Identify which cell holds the provided text, then report its (x, y) central coordinate. 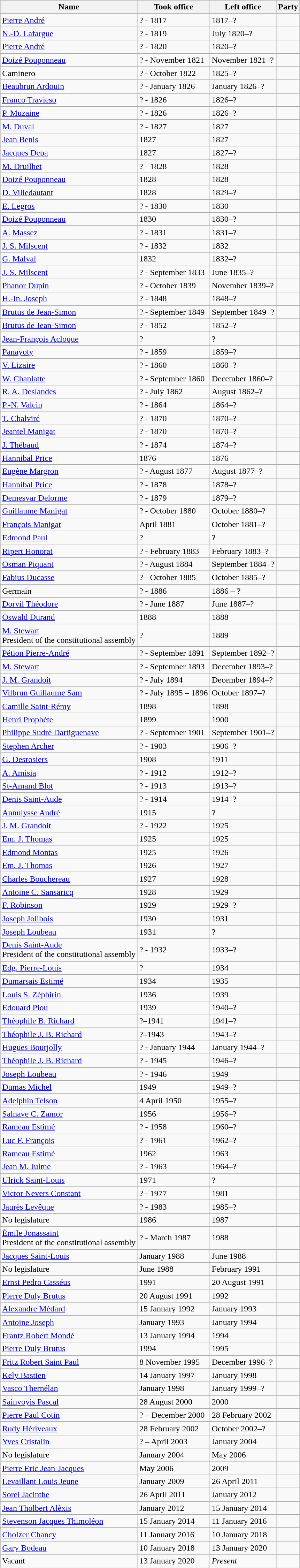
? - 1828 (174, 166)
Jean Benis (69, 139)
Jean Tholbert Alèxis (69, 1508)
Denis Saint-Aude (69, 799)
1860–? (243, 365)
Jeantel Manigat (69, 432)
? - 1913 (174, 786)
February 1883–? (243, 551)
M. Stewart (69, 667)
1986 (174, 1220)
1832–? (243, 259)
Adelphin Telson (69, 1101)
Left office (243, 7)
Pétion Pierre-André (69, 653)
Théophile B. Richard (69, 1021)
January 1999–? (243, 1388)
1914–? (243, 799)
January 1994 (243, 1322)
January 1944–? (243, 1048)
1825–? (243, 73)
Vacant (69, 1561)
Annulysse André (69, 813)
1956 (174, 1114)
June 1835–? (243, 272)
1936 (174, 994)
? - July 1862 (174, 392)
1817–? (243, 20)
? - January 1944 (174, 1048)
? - June 1887 (174, 604)
Oswald Durand (69, 617)
Jean-François Acloque (69, 338)
? - July 1895 – 1896 (174, 693)
Sorel Jacinthe (69, 1495)
Luc F. François (69, 1140)
October 1897–? (243, 693)
1930 (174, 919)
Guillaume Manigat (69, 511)
M. Duval (69, 126)
Germain (69, 591)
1820–? (243, 47)
1831–? (243, 233)
Victor Nevers Constant (69, 1193)
1955–? (243, 1101)
1874–? (243, 445)
? - 1852 (174, 325)
Caminero (69, 73)
1956–? (243, 1114)
? - 1961 (174, 1140)
1886 – ? (243, 591)
Vasco Thernélan (69, 1388)
? - October 1822 (174, 73)
? - September 1893 (174, 667)
Kely Bastien (69, 1375)
Eugène Margron (69, 471)
Jean M. Julme (69, 1167)
January 2009 (174, 1482)
1946–? (243, 1061)
Stephen Archer (69, 746)
1829–? (243, 193)
Jaurès Levêque (69, 1207)
Antoine Joseph (69, 1322)
Edouard Piou (69, 1007)
Osman Piquant (69, 564)
April 1881 (174, 524)
? - 1922 (174, 826)
1929–? (243, 905)
1960–? (243, 1127)
? - September 1860 (174, 378)
Ernst Pedro Casséus (69, 1282)
? - 1848 (174, 299)
? - 1963 (174, 1167)
Ripert Honorat (69, 551)
Fritz Robert Saint Paul (69, 1362)
February 1991 (243, 1269)
? - 1831 (174, 233)
? - 1817 (174, 20)
Pierre Paul Cotin (69, 1415)
1935 (243, 981)
Émile JonassaintPresident of the constitutional assembly (69, 1238)
? - July 1894 (174, 680)
June 1887–? (243, 604)
Philippe Sudré Dartiguenave (69, 733)
Pierre Eric Jean-Jacques (69, 1468)
? - March 1987 (174, 1238)
T. Chalviré (69, 418)
1981 (243, 1193)
Rudy Hériveaux (69, 1428)
Hugues Bourjolly (69, 1048)
? - August 1877 (174, 471)
1915 (174, 813)
Party (288, 7)
Denis Saint-AudePresident of the constitutional assembly (69, 950)
? - 1878 (174, 485)
Charles Bouchereau (69, 879)
December 1893–? (243, 667)
Edg. Pierre-Louis (69, 968)
January 1988 (174, 1256)
1987 (243, 1220)
? - 1860 (174, 365)
? - September 1833 (174, 272)
? - September 1849 (174, 312)
4 April 1950 (174, 1101)
1962–? (243, 1140)
December 1860–? (243, 378)
Edmond Paul (69, 538)
? - 1914 (174, 799)
1852–? (243, 325)
? - 1820 (174, 47)
14 January 1997 (174, 1375)
October 1880–? (243, 511)
Salnave C. Zamor (69, 1114)
Dumarsais Estimé (69, 981)
? - 1864 (174, 405)
1985–? (243, 1207)
1995 (243, 1349)
1933–? (243, 950)
September 1884–? (243, 564)
Dorvil Théodore (69, 604)
? - September 1901 (174, 733)
Phanor Dupin (69, 286)
July 1820–? (243, 33)
?–1943 (174, 1034)
September 1849–? (243, 312)
28 August 2000 (174, 1402)
Took office (174, 7)
? - 1912 (174, 772)
E. Legros (69, 206)
Camille Saint-Rémy (69, 706)
? - 1932 (174, 950)
V. Lizaire (69, 365)
? - August 1884 (174, 564)
September 1892–? (243, 653)
F. Robinson (69, 905)
? - 1946 (174, 1074)
Frantz Robert Mondé (69, 1335)
1899 (174, 720)
1889 (243, 635)
1943–? (243, 1034)
? - 1903 (174, 746)
Louis S. Zéphirin (69, 994)
Yves Cristalin (69, 1441)
15 January 1992 (174, 1309)
2009 (243, 1468)
1906–? (243, 746)
Levaillant Louis Jeune (69, 1482)
Panayoty (69, 352)
M. Druilhet (69, 166)
1964–? (243, 1167)
? - 1983 (174, 1207)
1827–? (243, 153)
October 2002–? (243, 1428)
? - 1945 (174, 1061)
? - 1879 (174, 498)
1941–? (243, 1021)
Cholzer Chancy (69, 1535)
December 1996–? (243, 1362)
1949–? (243, 1087)
2000 (243, 1402)
1963 (243, 1154)
? - 1827 (174, 126)
? - October 1885 (174, 577)
1962 (174, 1154)
1830–? (243, 219)
Stevenson Jacques Thimoléon (69, 1521)
Joseph Jolibois (69, 919)
13 January 1994 (174, 1335)
R. A. Deslandes (69, 392)
? - 1859 (174, 352)
? - October 1839 (174, 286)
? - 1886 (174, 591)
? - 1832 (174, 246)
? – December 2000 (174, 1415)
? - January 1826 (174, 86)
?–1941 (174, 1021)
P.-N. Valcin (69, 405)
Demesvar Delorme (69, 498)
Antoine C. Sansaricq (69, 892)
? - 1819 (174, 33)
1879–? (243, 498)
1908 (174, 759)
P. Muzaine (69, 113)
? - September 1891 (174, 653)
Alexandre Médard (69, 1309)
August 1877–? (243, 471)
1859–? (243, 352)
J. Thébaud (69, 445)
1988 (243, 1238)
Franco Travieso (69, 100)
September 1901–? (243, 733)
? - February 1883 (174, 551)
January 1826–? (243, 86)
D. Villedautant (69, 193)
1971 (174, 1180)
Fabius Ducasse (69, 577)
1912–? (243, 772)
N.-D. Lafargue (69, 33)
November 1839–? (243, 286)
? - November 1821 (174, 60)
? - 1830 (174, 206)
St-Amand Blot (69, 786)
October 1881–? (243, 524)
1848–? (243, 299)
8 November 1995 (174, 1362)
H.-In. Joseph (69, 299)
? - 1874 (174, 445)
G. Desrosiers (69, 759)
François Manigat (69, 524)
Vilbrun Guillaume Sam (69, 693)
Jacques Saint-Louis (69, 1256)
1900 (243, 720)
November 1821–? (243, 60)
A. Amisia (69, 772)
1940–? (243, 1007)
Sainvoyis Pascal (69, 1402)
A. Massez (69, 233)
Dumas Michel (69, 1087)
Ulrick Saint-Louis (69, 1180)
1878–? (243, 485)
? – April 2003 (174, 1441)
Beaubrun Ardouin (69, 86)
1991 (174, 1282)
Jacques Depa (69, 153)
1911 (243, 759)
October 1885–? (243, 577)
1992 (243, 1296)
December 1894–? (243, 680)
Present (243, 1561)
1913–? (243, 786)
August 1862–? (243, 392)
W. Chanlatte (69, 378)
? - 1958 (174, 1127)
Edmond Montas (69, 852)
Name (69, 7)
Gary Bodeau (69, 1548)
? - October 1880 (174, 511)
? - 1977 (174, 1193)
G. Malval (69, 259)
1864–? (243, 405)
Henri Prophète (69, 720)
M. StewartPresident of the constitutional assembly (69, 635)
